Return [X, Y] of the center of cell containing provided text 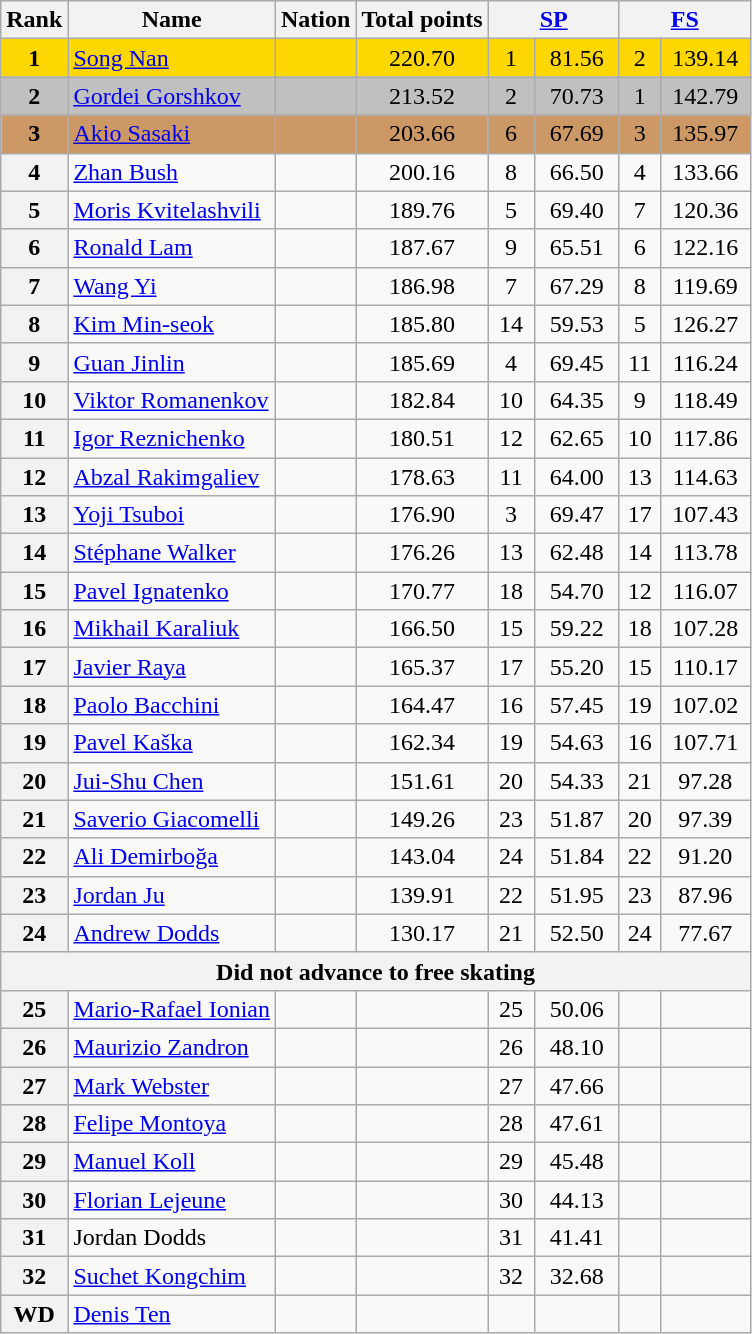
107.28 [705, 629]
182.84 [422, 400]
176.26 [422, 553]
67.29 [576, 286]
149.26 [422, 819]
126.27 [705, 324]
164.47 [422, 705]
Total points [422, 20]
Jordan Dodds [172, 1238]
162.34 [422, 743]
Rank [34, 20]
91.20 [705, 857]
118.49 [705, 400]
114.63 [705, 477]
Zhan Bush [172, 172]
Mario-Rafael Ionian [172, 1009]
45.48 [576, 1162]
77.67 [705, 933]
52.50 [576, 933]
143.04 [422, 857]
59.22 [576, 629]
180.51 [422, 438]
Florian Lejeune [172, 1200]
189.76 [422, 210]
116.07 [705, 591]
Name [172, 20]
97.28 [705, 781]
Abzal Rakimgaliev [172, 477]
187.67 [422, 248]
185.69 [422, 362]
Jui-Shu Chen [172, 781]
97.39 [705, 819]
107.43 [705, 515]
32.68 [576, 1276]
47.61 [576, 1124]
151.61 [422, 781]
Denis Ten [172, 1314]
59.53 [576, 324]
139.14 [705, 58]
51.84 [576, 857]
50.06 [576, 1009]
Mark Webster [172, 1085]
107.71 [705, 743]
55.20 [576, 667]
186.98 [422, 286]
SP [554, 20]
41.41 [576, 1238]
Kim Min-seok [172, 324]
139.91 [422, 895]
Nation [316, 20]
51.95 [576, 895]
Did not advance to free skating [376, 971]
54.63 [576, 743]
Akio Sasaki [172, 134]
142.79 [705, 96]
62.48 [576, 553]
62.65 [576, 438]
87.96 [705, 895]
70.73 [576, 96]
122.16 [705, 248]
FS [684, 20]
69.45 [576, 362]
Stéphane Walker [172, 553]
69.47 [576, 515]
178.63 [422, 477]
67.69 [576, 134]
Jordan Ju [172, 895]
Pavel Ignatenko [172, 591]
44.13 [576, 1200]
69.40 [576, 210]
Pavel Kaška [172, 743]
51.87 [576, 819]
Mikhail Karaliuk [172, 629]
200.16 [422, 172]
Andrew Dodds [172, 933]
48.10 [576, 1047]
Song Nan [172, 58]
213.52 [422, 96]
Wang Yi [172, 286]
47.66 [576, 1085]
130.17 [422, 933]
66.50 [576, 172]
107.02 [705, 705]
135.97 [705, 134]
Ali Demirboğa [172, 857]
54.33 [576, 781]
185.80 [422, 324]
64.00 [576, 477]
Moris Kvitelashvili [172, 210]
120.36 [705, 210]
Paolo Bacchini [172, 705]
220.70 [422, 58]
176.90 [422, 515]
170.77 [422, 591]
81.56 [576, 58]
65.51 [576, 248]
Saverio Giacomelli [172, 819]
Viktor Romanenkov [172, 400]
166.50 [422, 629]
Igor Reznichenko [172, 438]
Gordei Gorshkov [172, 96]
Felipe Montoya [172, 1124]
Guan Jinlin [172, 362]
110.17 [705, 667]
203.66 [422, 134]
WD [34, 1314]
57.45 [576, 705]
113.78 [705, 553]
64.35 [576, 400]
54.70 [576, 591]
Suchet Kongchim [172, 1276]
116.24 [705, 362]
Ronald Lam [172, 248]
165.37 [422, 667]
133.66 [705, 172]
119.69 [705, 286]
Javier Raya [172, 667]
Maurizio Zandron [172, 1047]
Manuel Koll [172, 1162]
Yoji Tsuboi [172, 515]
117.86 [705, 438]
